Provide the (x, y) coordinate of the cell's center where the given text is located.  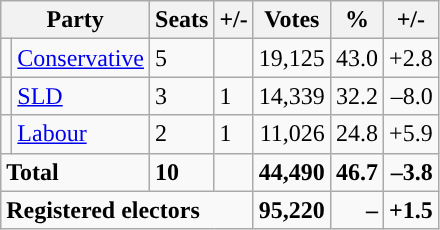
Labour (81, 134)
Conservative (81, 58)
46.7 (356, 172)
Total (76, 172)
Votes (292, 20)
+1.5 (410, 210)
95,220 (292, 210)
19,125 (292, 58)
–3.8 (410, 172)
14,339 (292, 96)
SLD (81, 96)
– (356, 210)
24.8 (356, 134)
11,026 (292, 134)
–8.0 (410, 96)
Party (76, 20)
3 (182, 96)
+5.9 (410, 134)
32.2 (356, 96)
Seats (182, 20)
Registered electors (128, 210)
+2.8 (410, 58)
% (356, 20)
10 (182, 172)
2 (182, 134)
43.0 (356, 58)
5 (182, 58)
44,490 (292, 172)
